Provide the [x, y] coordinate of the cell's center where the given text is located.  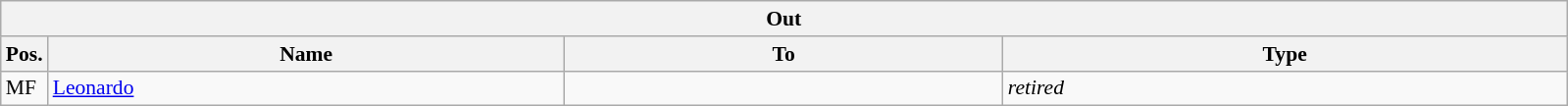
Leonardo [306, 88]
To [784, 54]
MF [25, 88]
Out [784, 19]
Pos. [25, 54]
retired [1285, 88]
Type [1285, 54]
Name [306, 54]
